Determine the [X, Y] coordinate at the center of the cell enclosing the given text.  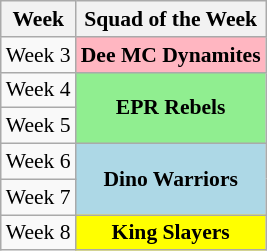
Squad of the Week [171, 19]
Dee MC Dynamites [171, 55]
EPR Rebels [171, 108]
Week 5 [38, 126]
King Slayers [171, 233]
Week 3 [38, 55]
Week 7 [38, 197]
Week 4 [38, 90]
Dino Warriors [171, 180]
Week 8 [38, 233]
Week [38, 19]
Week 6 [38, 162]
